For the text-containing cell, return its midpoint in [X, Y] coordinate format. 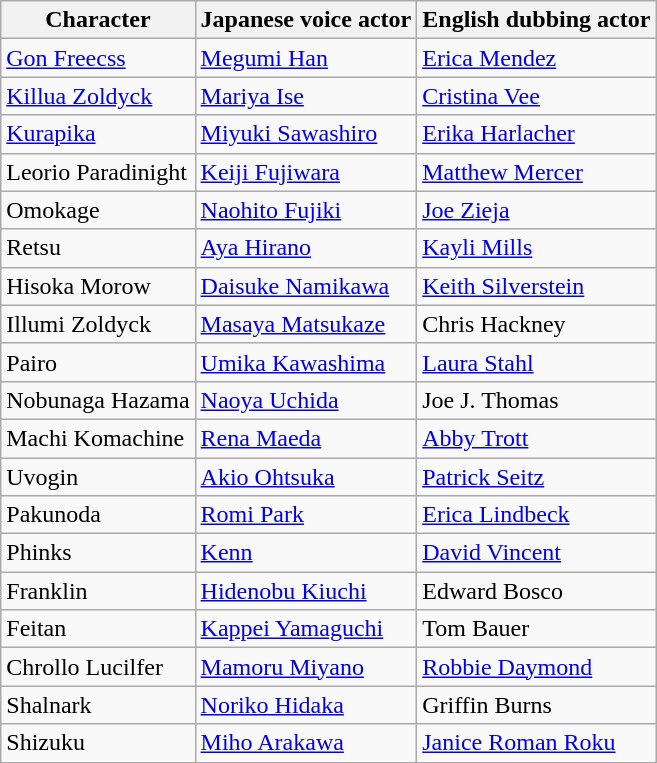
Matthew Mercer [536, 172]
Machi Komachine [98, 438]
Tom Bauer [536, 629]
Character [98, 20]
English dubbing actor [536, 20]
Hidenobu Kiuchi [306, 591]
Naohito Fujiki [306, 210]
Leorio Paradinight [98, 172]
Aya Hirano [306, 248]
Shizuku [98, 743]
Edward Bosco [536, 591]
Daisuke Namikawa [306, 286]
Franklin [98, 591]
Erika Harlacher [536, 134]
Rena Maeda [306, 438]
Omokage [98, 210]
Robbie Daymond [536, 667]
Kappei Yamaguchi [306, 629]
Hisoka Morow [98, 286]
Kurapika [98, 134]
Abby Trott [536, 438]
Miho Arakawa [306, 743]
Feitan [98, 629]
Pakunoda [98, 515]
David Vincent [536, 553]
Megumi Han [306, 58]
Shalnark [98, 705]
Killua Zoldyck [98, 96]
Joe Zieja [536, 210]
Masaya Matsukaze [306, 324]
Umika Kawashima [306, 362]
Mamoru Miyano [306, 667]
Miyuki Sawashiro [306, 134]
Pairo [98, 362]
Phinks [98, 553]
Nobunaga Hazama [98, 400]
Noriko Hidaka [306, 705]
Naoya Uchida [306, 400]
Illumi Zoldyck [98, 324]
Janice Roman Roku [536, 743]
Romi Park [306, 515]
Gon Freecss [98, 58]
Japanese voice actor [306, 20]
Laura Stahl [536, 362]
Chrollo Lucilfer [98, 667]
Keith Silverstein [536, 286]
Retsu [98, 248]
Akio Ohtsuka [306, 477]
Erica Mendez [536, 58]
Griffin Burns [536, 705]
Kayli Mills [536, 248]
Joe J. Thomas [536, 400]
Cristina Vee [536, 96]
Kenn [306, 553]
Uvogin [98, 477]
Keiji Fujiwara [306, 172]
Patrick Seitz [536, 477]
Mariya Ise [306, 96]
Chris Hackney [536, 324]
Erica Lindbeck [536, 515]
